Find where the given text appears and provide that cell's center as (x, y) coordinate. 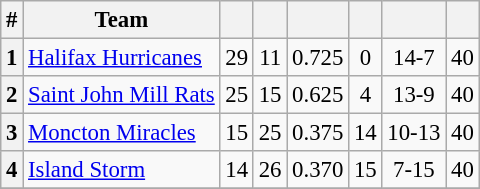
10-13 (414, 133)
29 (236, 58)
0.375 (318, 133)
Saint John Mill Rats (122, 95)
26 (270, 170)
2 (12, 95)
0.370 (318, 170)
0.725 (318, 58)
Island Storm (122, 170)
0 (366, 58)
7-15 (414, 170)
14-7 (414, 58)
Moncton Miracles (122, 133)
0.625 (318, 95)
Halifax Hurricanes (122, 58)
# (12, 20)
Team (122, 20)
13-9 (414, 95)
3 (12, 133)
11 (270, 58)
1 (12, 58)
